Determine the (X, Y) coordinate at the center of the cell enclosing the given text.  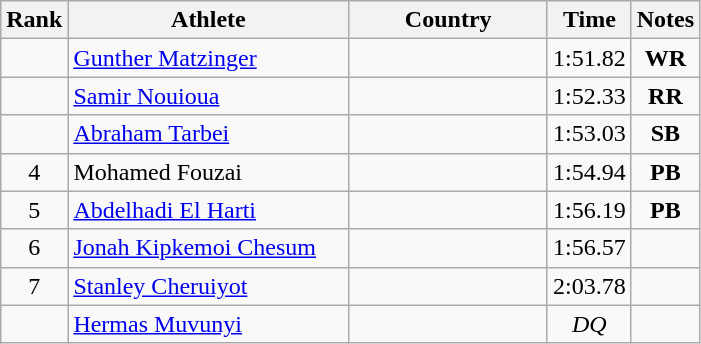
Abraham Tarbei (208, 134)
Jonah Kipkemoi Chesum (208, 248)
WR (665, 58)
Athlete (208, 20)
Country (448, 20)
Time (589, 20)
4 (34, 172)
Mohamed Fouzai (208, 172)
Abdelhadi El Harti (208, 210)
2:03.78 (589, 286)
Notes (665, 20)
SB (665, 134)
Gunther Matzinger (208, 58)
Stanley Cheruiyot (208, 286)
6 (34, 248)
Rank (34, 20)
1:51.82 (589, 58)
RR (665, 96)
Samir Nouioua (208, 96)
5 (34, 210)
1:56.57 (589, 248)
1:54.94 (589, 172)
1:52.33 (589, 96)
1:56.19 (589, 210)
1:53.03 (589, 134)
DQ (589, 324)
Hermas Muvunyi (208, 324)
7 (34, 286)
